For the text-containing cell, return its midpoint in [X, Y] coordinate format. 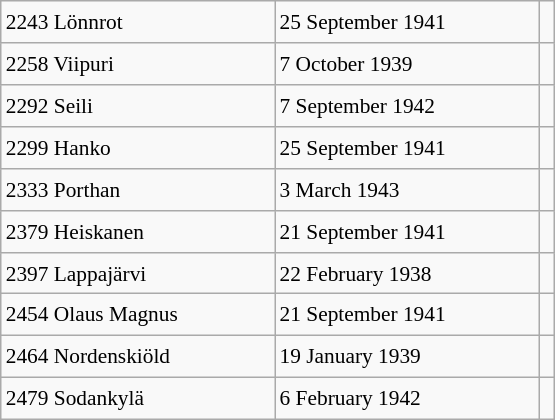
3 March 1943 [408, 189]
6 February 1942 [408, 399]
2479 Sodankylä [138, 399]
22 February 1938 [408, 273]
2292 Seili [138, 106]
7 October 1939 [408, 64]
7 September 1942 [408, 106]
19 January 1939 [408, 357]
2258 Viipuri [138, 64]
2464 Nordenskiöld [138, 357]
2379 Heiskanen [138, 231]
2397 Lappajärvi [138, 273]
2333 Porthan [138, 189]
2243 Lönnrot [138, 22]
2454 Olaus Magnus [138, 315]
2299 Hanko [138, 148]
